Find where the given text appears and provide that cell's center as (x, y) coordinate. 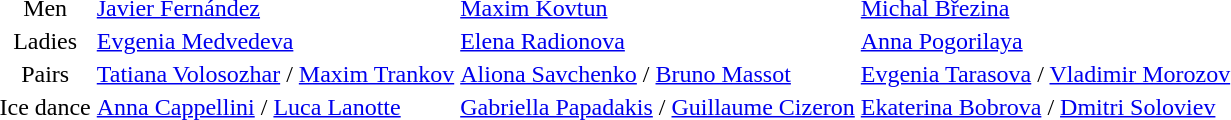
Tatiana Volosozhar / Maxim Trankov (275, 74)
Evgenia Tarasova / Vladimir Morozov (1045, 74)
Elena Radionova (658, 41)
Aliona Savchenko / Bruno Massot (658, 74)
Evgenia Medvedeva (275, 41)
Anna Pogorilaya (1045, 41)
